Capture the cell that displays the provided text and extract its (X, Y) central coordinate. 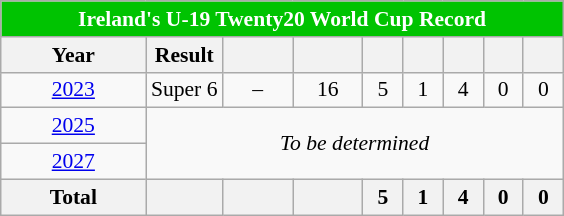
Total (74, 197)
Super 6 (184, 90)
2023 (74, 90)
16 (328, 90)
To be determined (355, 144)
Ireland's U-19 Twenty20 World Cup Record (282, 19)
Result (184, 55)
2027 (74, 162)
2025 (74, 126)
Year (74, 55)
– (258, 90)
